Locate the cell with the specified text and output its [X, Y] center coordinate. 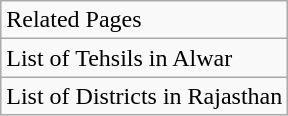
List of Tehsils in Alwar [144, 58]
Related Pages [144, 20]
List of Districts in Rajasthan [144, 96]
